From the cell containing the given text, extract its center point as [X, Y] coordinate. 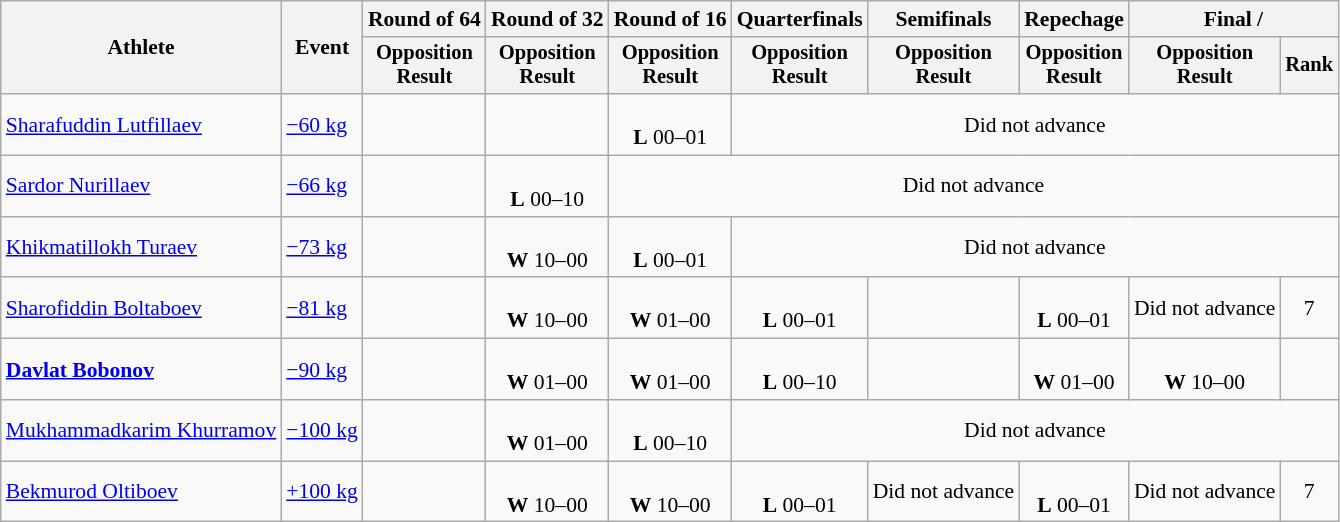
Repechage [1074, 19]
Davlat Bobonov [141, 370]
Mukhammadkarim Khurramov [141, 430]
Round of 16 [670, 19]
−73 kg [322, 248]
−66 kg [322, 186]
Khikmatillokh Turaev [141, 248]
−60 kg [322, 124]
Sardor Nurillaev [141, 186]
Athlete [141, 48]
Quarterfinals [800, 19]
−90 kg [322, 370]
−100 kg [322, 430]
Sharofiddin Boltaboev [141, 308]
Round of 32 [548, 19]
Final / [1234, 19]
Round of 64 [424, 19]
Semifinals [944, 19]
Sharafuddin Lutfillaev [141, 124]
Rank [1309, 66]
Bekmurod Oltiboev [141, 492]
+100 kg [322, 492]
Event [322, 48]
−81 kg [322, 308]
